Provide the [X, Y] coordinate of the cell's center where the given text is located.  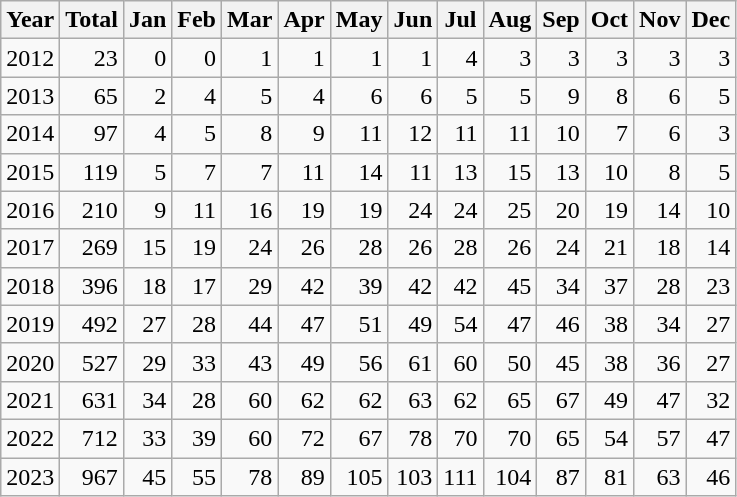
119 [92, 172]
2018 [30, 286]
87 [561, 477]
43 [250, 362]
May [359, 20]
Total [92, 20]
97 [92, 134]
2013 [30, 96]
527 [92, 362]
2017 [30, 248]
Apr [304, 20]
81 [609, 477]
20 [561, 210]
55 [197, 477]
21 [609, 248]
Oct [609, 20]
2023 [30, 477]
104 [510, 477]
Sep [561, 20]
72 [304, 438]
Dec [711, 20]
17 [197, 286]
57 [660, 438]
56 [359, 362]
Year [30, 20]
Jan [147, 20]
111 [460, 477]
2021 [30, 400]
2012 [30, 58]
Nov [660, 20]
2015 [30, 172]
50 [510, 362]
61 [413, 362]
89 [304, 477]
44 [250, 324]
967 [92, 477]
37 [609, 286]
51 [359, 324]
32 [711, 400]
25 [510, 210]
2014 [30, 134]
269 [92, 248]
Aug [510, 20]
396 [92, 286]
Feb [197, 20]
Mar [250, 20]
16 [250, 210]
Jun [413, 20]
492 [92, 324]
631 [92, 400]
105 [359, 477]
712 [92, 438]
2016 [30, 210]
2019 [30, 324]
2020 [30, 362]
2022 [30, 438]
2 [147, 96]
36 [660, 362]
103 [413, 477]
210 [92, 210]
12 [413, 134]
Jul [460, 20]
